Determine the [X, Y] coordinate at the center of the cell enclosing the given text.  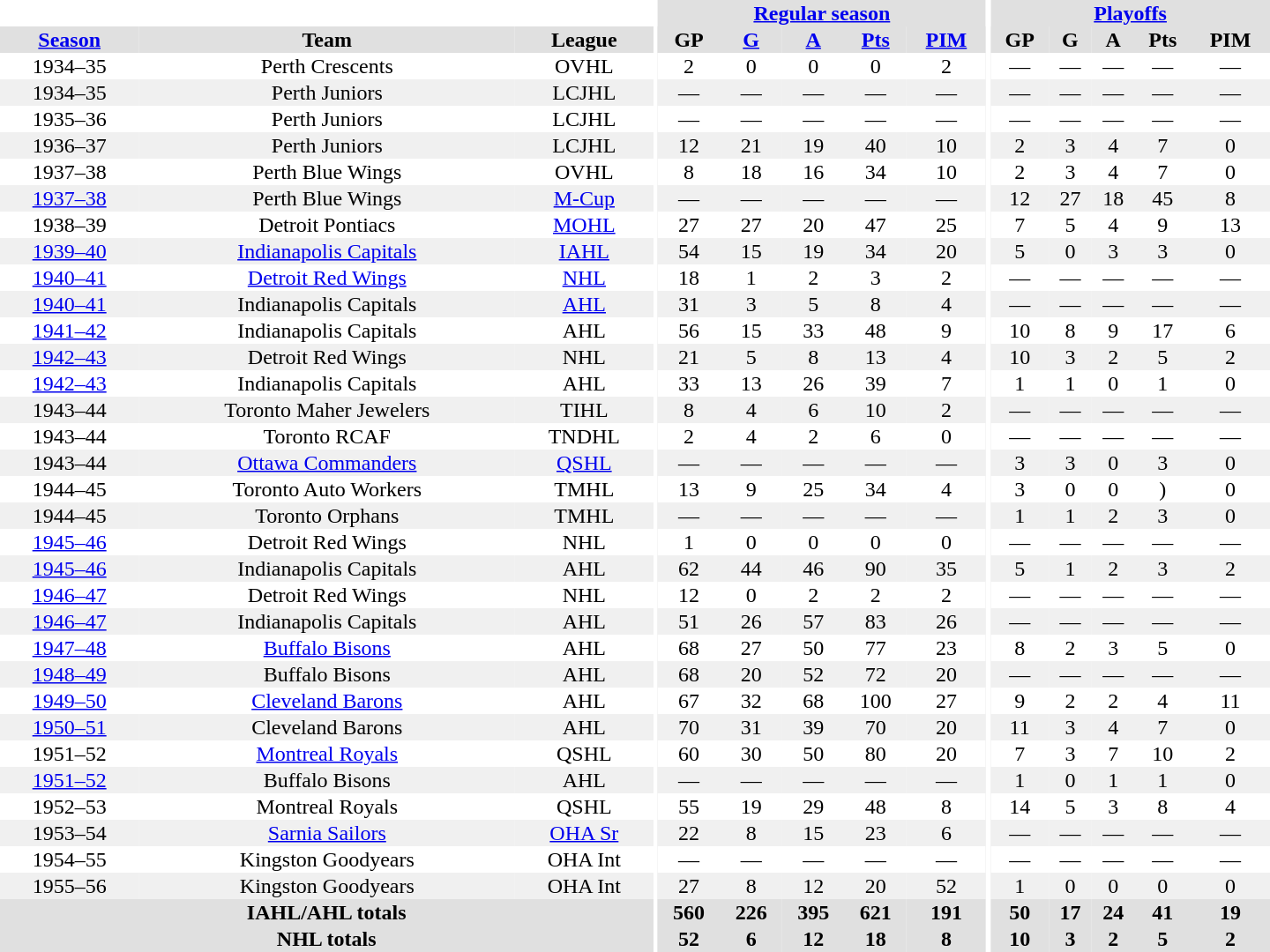
32 [751, 701]
80 [875, 754]
Toronto RCAF [326, 436]
395 [813, 912]
560 [690, 912]
14 [1020, 807]
TNDHL [584, 436]
226 [751, 912]
1935–36 [69, 119]
55 [690, 807]
16 [813, 172]
621 [875, 912]
) [1162, 489]
Toronto Auto Workers [326, 489]
Team [326, 40]
IAHL/AHL totals [326, 912]
TIHL [584, 410]
Playoffs [1131, 13]
1952–53 [69, 807]
41 [1162, 912]
Season [69, 40]
77 [875, 648]
51 [690, 621]
22 [690, 833]
1955–56 [69, 886]
Detroit Pontiacs [326, 225]
NHL totals [326, 939]
1953–54 [69, 833]
100 [875, 701]
Ottawa Commanders [326, 463]
Regular season [822, 13]
1938–39 [69, 225]
1949–50 [69, 701]
45 [1162, 198]
1936–37 [69, 145]
M-Cup [584, 198]
44 [751, 569]
Sarnia Sailors [326, 833]
1947–48 [69, 648]
1941–42 [69, 331]
72 [875, 674]
OHA Sr [584, 833]
46 [813, 569]
60 [690, 754]
30 [751, 754]
1939–40 [69, 251]
57 [813, 621]
MOHL [584, 225]
40 [875, 145]
1948–49 [69, 674]
83 [875, 621]
Toronto Maher Jewelers [326, 410]
62 [690, 569]
1950–51 [69, 727]
67 [690, 701]
IAHL [584, 251]
35 [946, 569]
1954–55 [69, 859]
54 [690, 251]
League [584, 40]
24 [1113, 912]
29 [813, 807]
191 [946, 912]
Toronto Orphans [326, 516]
Perth Crescents [326, 66]
47 [875, 225]
56 [690, 331]
90 [875, 569]
